Locate the cell with the specified text and output its (X, Y) center coordinate. 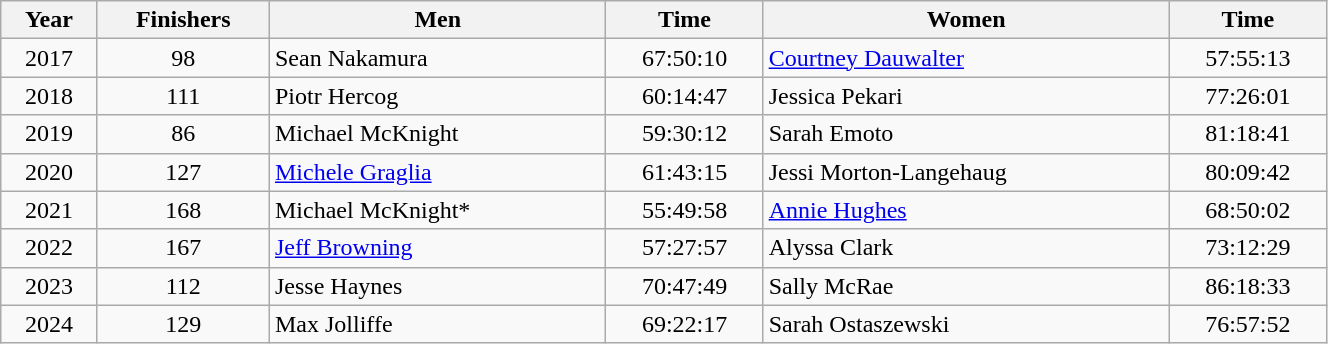
86 (183, 134)
68:50:02 (1248, 210)
81:18:41 (1248, 134)
Jessi Morton-Langehaug (966, 172)
Alyssa Clark (966, 248)
70:47:49 (684, 286)
Sally McRae (966, 286)
2022 (49, 248)
Year (49, 20)
Max Jolliffe (437, 324)
55:49:58 (684, 210)
111 (183, 96)
60:14:47 (684, 96)
Sarah Ostaszewski (966, 324)
86:18:33 (1248, 286)
Jesse Haynes (437, 286)
2018 (49, 96)
Finishers (183, 20)
Jessica Pekari (966, 96)
Annie Hughes (966, 210)
Men (437, 20)
Sarah Emoto (966, 134)
2023 (49, 286)
2017 (49, 58)
2019 (49, 134)
Courtney Dauwalter (966, 58)
76:57:52 (1248, 324)
57:55:13 (1248, 58)
Sean Nakamura (437, 58)
Piotr Hercog (437, 96)
69:22:17 (684, 324)
73:12:29 (1248, 248)
61:43:15 (684, 172)
Michael McKnight (437, 134)
67:50:10 (684, 58)
Michael McKnight* (437, 210)
59:30:12 (684, 134)
112 (183, 286)
98 (183, 58)
2020 (49, 172)
167 (183, 248)
77:26:01 (1248, 96)
57:27:57 (684, 248)
80:09:42 (1248, 172)
Women (966, 20)
Jeff Browning (437, 248)
Michele Graglia (437, 172)
127 (183, 172)
129 (183, 324)
2021 (49, 210)
2024 (49, 324)
168 (183, 210)
